Capture the cell that displays the provided text and extract its (X, Y) central coordinate. 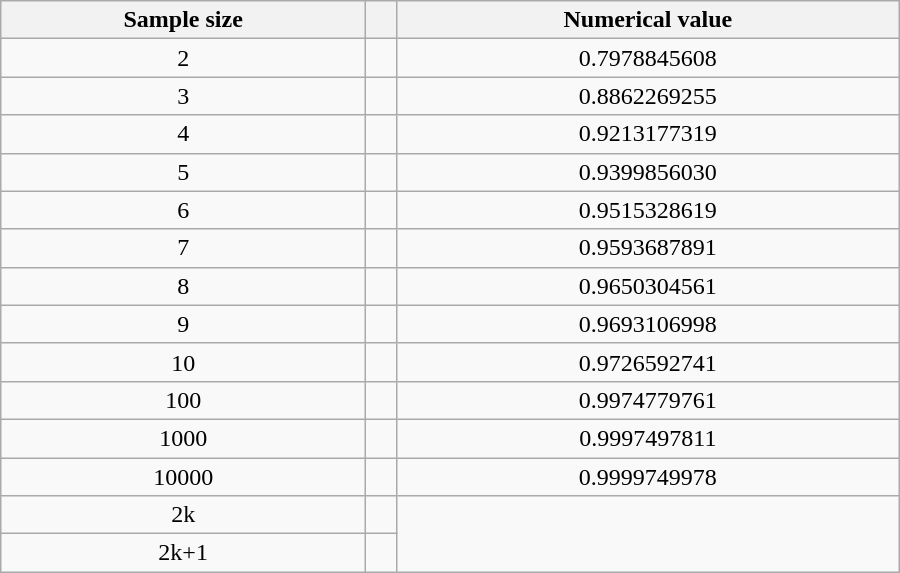
4 (184, 134)
10 (184, 362)
0.9726592741 (648, 362)
7 (184, 248)
5 (184, 172)
9 (184, 324)
0.9974779761 (648, 400)
0.8862269255 (648, 96)
8 (184, 286)
Numerical value (648, 20)
0.9593687891 (648, 248)
0.9999749978 (648, 477)
0.9650304561 (648, 286)
100 (184, 400)
1000 (184, 438)
10000 (184, 477)
0.9213177319 (648, 134)
0.9515328619 (648, 210)
2k+1 (184, 553)
2k (184, 515)
3 (184, 96)
2 (184, 58)
Sample size (184, 20)
0.9399856030 (648, 172)
0.9997497811 (648, 438)
6 (184, 210)
0.7978845608 (648, 58)
0.9693106998 (648, 324)
